Locate the cell with the specified text and output its (X, Y) center coordinate. 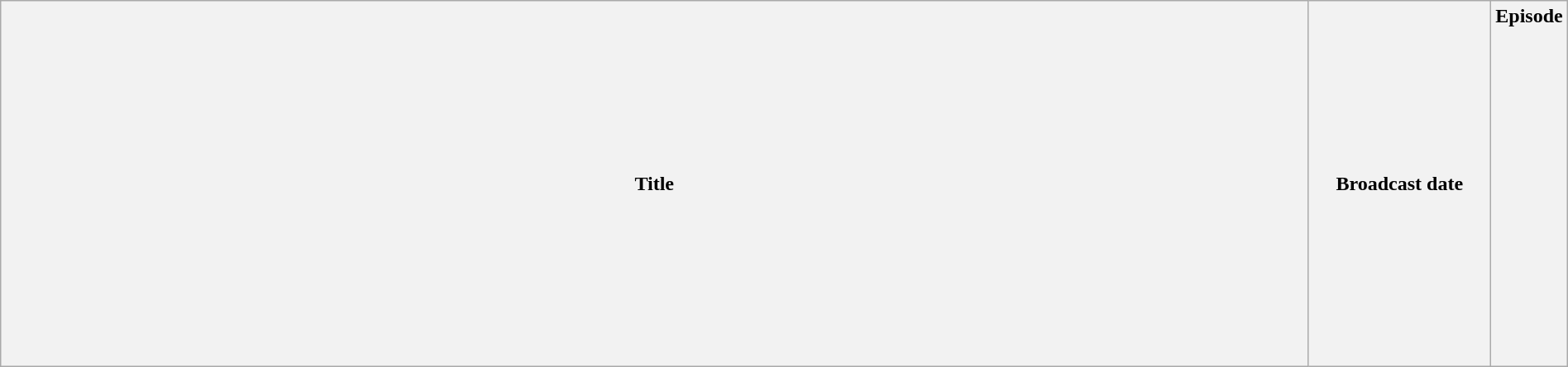
Episode (1529, 183)
Title (655, 183)
Broadcast date (1399, 183)
